Determine the [x, y] coordinate at the center of the cell enclosing the given text.  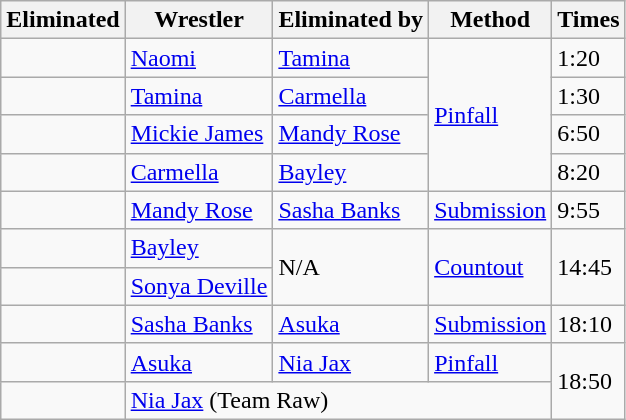
Countout [490, 267]
9:55 [588, 210]
Nia Jax (Team Raw) [338, 400]
1:20 [588, 58]
Eliminated by [351, 20]
Times [588, 20]
Sonya Deville [199, 286]
18:10 [588, 324]
8:20 [588, 172]
14:45 [588, 267]
Eliminated [63, 20]
1:30 [588, 96]
Method [490, 20]
18:50 [588, 381]
6:50 [588, 134]
Wrestler [199, 20]
Nia Jax [351, 362]
Mickie James [199, 134]
N/A [351, 267]
Naomi [199, 58]
